Return the (X, Y) coordinate for the center point of the cell that contains the specified text.  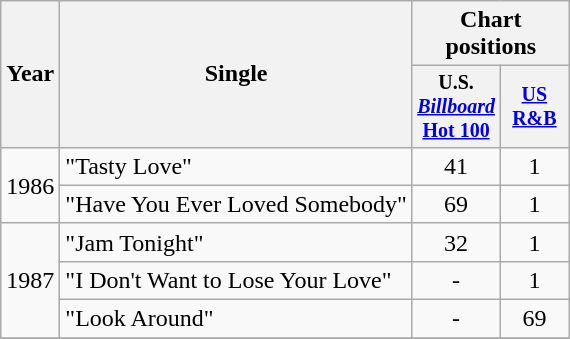
"Jam Tonight" (236, 242)
41 (456, 166)
"I Don't Want to Lose Your Love" (236, 280)
"Have You Ever Loved Somebody" (236, 204)
Year (30, 74)
32 (456, 242)
Chart positions (490, 34)
USR&B (534, 106)
Single (236, 74)
1986 (30, 185)
1987 (30, 280)
U.S. Billboard Hot 100 (456, 106)
"Tasty Love" (236, 166)
"Look Around" (236, 319)
